Search for the cell housing the specified text and yield its [x, y] center coordinate. 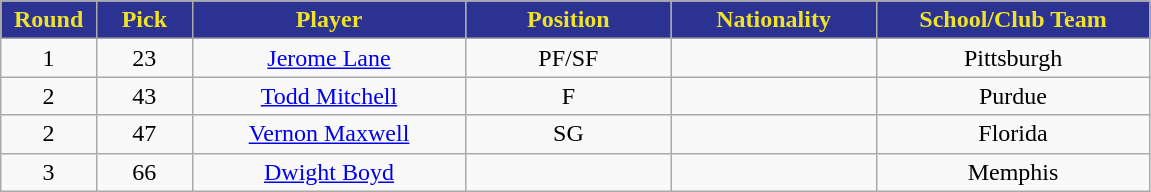
Memphis [1013, 172]
Nationality [774, 20]
43 [144, 96]
Dwight Boyd [329, 172]
Jerome Lane [329, 58]
Player [329, 20]
SG [568, 134]
3 [49, 172]
Todd Mitchell [329, 96]
Pick [144, 20]
Pittsburgh [1013, 58]
1 [49, 58]
66 [144, 172]
F [568, 96]
23 [144, 58]
Vernon Maxwell [329, 134]
47 [144, 134]
Purdue [1013, 96]
Position [568, 20]
Florida [1013, 134]
Round [49, 20]
PF/SF [568, 58]
School/Club Team [1013, 20]
